Extract the [x, y] coordinate from the center of the cell holding the provided text.  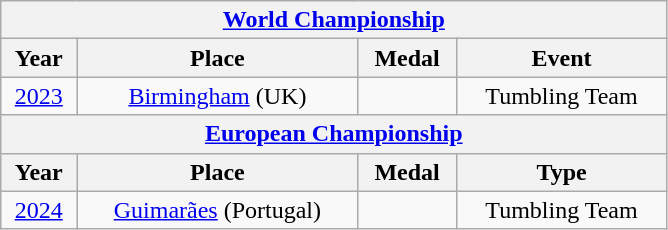
Birmingham (UK) [218, 96]
2024 [39, 210]
World Championship [334, 20]
Type [561, 172]
Event [561, 58]
Guimarães (Portugal) [218, 210]
European Championship [334, 134]
2023 [39, 96]
